Extract the (x, y) coordinate from the center of the cell holding the provided text.  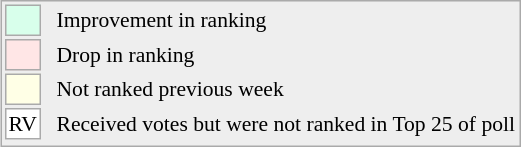
Improvement in ranking (286, 20)
Received votes but were not ranked in Top 25 of poll (286, 124)
Drop in ranking (286, 55)
Not ranked previous week (286, 90)
RV (23, 124)
